From the cell containing the given text, extract its center point as [x, y] coordinate. 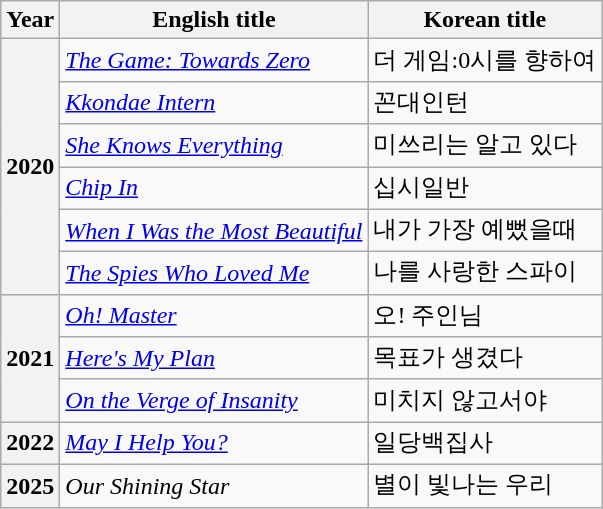
나를 사랑한 스파이 [485, 274]
내가 가장 예뻤을때 [485, 230]
2020 [30, 166]
별이 빛나는 우리 [485, 486]
English title [214, 20]
Kkondae Intern [214, 102]
Here's My Plan [214, 358]
Our Shining Star [214, 486]
May I Help You? [214, 444]
꼰대인턴 [485, 102]
일당백집사 [485, 444]
더 게임:0시를 향하여 [485, 60]
Chip In [214, 188]
미쓰리는 알고 있다 [485, 146]
Year [30, 20]
미치지 않고서야 [485, 400]
Korean title [485, 20]
On the Verge of Insanity [214, 400]
2025 [30, 486]
The Spies Who Loved Me [214, 274]
오! 주인님 [485, 316]
When I Was the Most Beautiful [214, 230]
목표가 생겼다 [485, 358]
2021 [30, 358]
She Knows Everything [214, 146]
2022 [30, 444]
십시일반 [485, 188]
Oh! Master [214, 316]
The Game: Towards Zero [214, 60]
